Pinpoint the cell where the given text exists, returning its (x, y) midpoint coordinate. 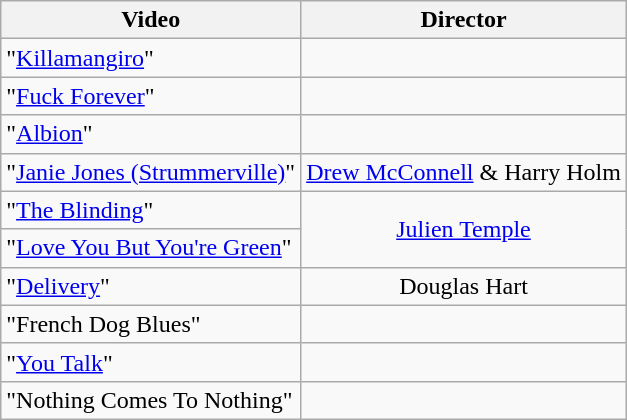
Video (151, 20)
"Love You But You're Green" (151, 248)
Douglas Hart (464, 286)
Drew McConnell & Harry Holm (464, 172)
Julien Temple (464, 229)
"French Dog Blues" (151, 324)
"Delivery" (151, 286)
"Fuck Forever" (151, 96)
"The Blinding" (151, 210)
"Killamangiro" (151, 58)
"Albion" (151, 134)
"Janie Jones (Strummerville)" (151, 172)
"You Talk" (151, 362)
Director (464, 20)
"Nothing Comes To Nothing" (151, 400)
